Provide the [x, y] coordinate of the cell's center where the given text is located.  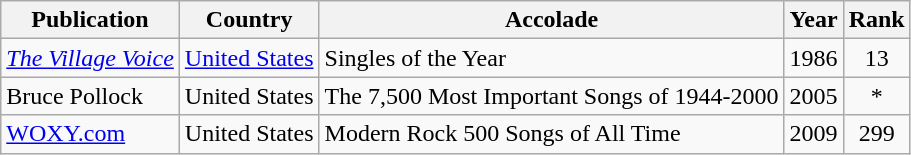
2005 [814, 96]
Bruce Pollock [90, 96]
299 [876, 134]
Country [249, 20]
Accolade [552, 20]
* [876, 96]
2009 [814, 134]
The 7,500 Most Important Songs of 1944-2000 [552, 96]
Year [814, 20]
Modern Rock 500 Songs of All Time [552, 134]
WOXY.com [90, 134]
1986 [814, 58]
Publication [90, 20]
13 [876, 58]
Rank [876, 20]
Singles of the Year [552, 58]
The Village Voice [90, 58]
